Return the [x, y] coordinate for the center point of the cell that contains the specified text.  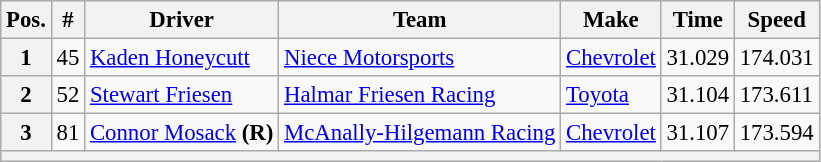
Niece Motorsports [420, 58]
Team [420, 20]
31.107 [698, 133]
Toyota [611, 95]
173.594 [776, 133]
31.029 [698, 58]
Kaden Honeycutt [182, 58]
McAnally-Hilgemann Racing [420, 133]
3 [26, 133]
Make [611, 20]
31.104 [698, 95]
81 [68, 133]
Connor Mosack (R) [182, 133]
173.611 [776, 95]
Time [698, 20]
2 [26, 95]
# [68, 20]
Halmar Friesen Racing [420, 95]
Speed [776, 20]
Driver [182, 20]
52 [68, 95]
45 [68, 58]
Pos. [26, 20]
Stewart Friesen [182, 95]
1 [26, 58]
174.031 [776, 58]
